Output the (X, Y) coordinate of the center of the cell containing the given text.  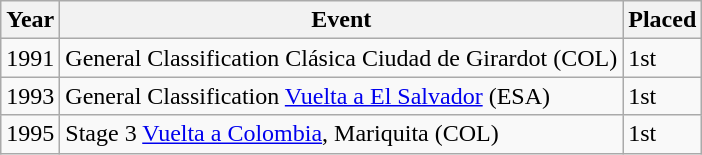
Placed (662, 20)
General Classification Clásica Ciudad de Girardot (COL) (342, 58)
General Classification Vuelta a El Salvador (ESA) (342, 96)
1995 (30, 134)
1991 (30, 58)
Event (342, 20)
Year (30, 20)
Stage 3 Vuelta a Colombia, Mariquita (COL) (342, 134)
1993 (30, 96)
